Determine the (x, y) coordinate at the center of the cell enclosing the given text.  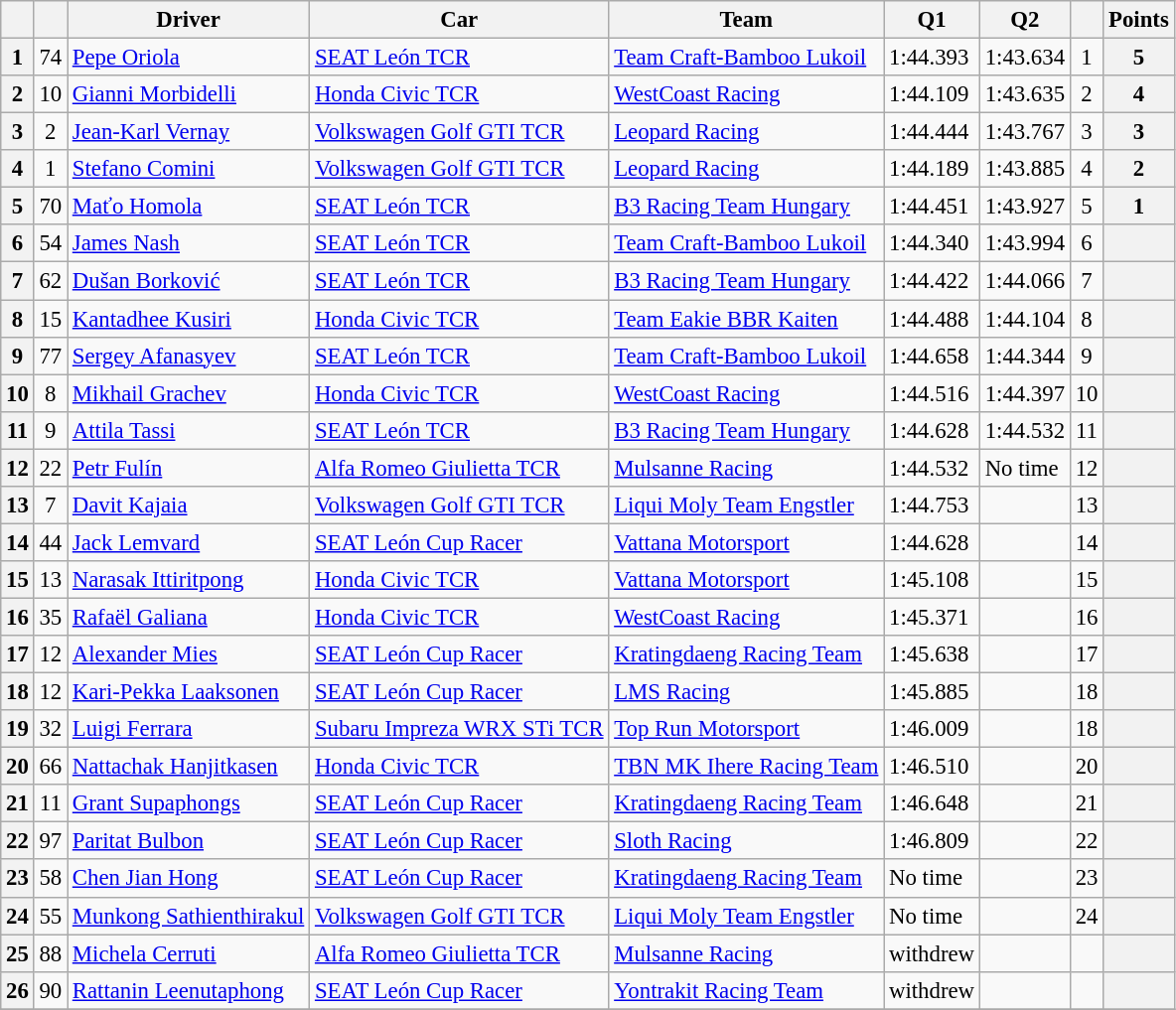
1:44.422 (932, 281)
25 (18, 953)
Team Eakie BBR Kaiten (747, 319)
Attila Tassi (189, 430)
1:43.994 (1025, 243)
Subaru Impreza WRX STi TCR (459, 729)
55 (50, 916)
Gianni Morbidelli (189, 94)
Jean-Karl Vernay (189, 132)
1:46.809 (932, 841)
97 (50, 841)
LMS Racing (747, 692)
77 (50, 356)
32 (50, 729)
Alexander Mies (189, 654)
Sloth Racing (747, 841)
1:43.635 (1025, 94)
Car (459, 20)
1:45.371 (932, 617)
Kantadhee Kusiri (189, 319)
Sergey Afanasyev (189, 356)
Maťo Homola (189, 207)
Nattachak Hanjitkasen (189, 767)
26 (18, 990)
Points (1138, 20)
88 (50, 953)
Munkong Sathienthirakul (189, 916)
Yontrakit Racing Team (747, 990)
58 (50, 879)
74 (50, 58)
Petr Fulín (189, 468)
1:44.344 (1025, 356)
Luigi Ferrara (189, 729)
Mikhail Grachev (189, 393)
1:44.397 (1025, 393)
1:43.634 (1025, 58)
1:44.109 (932, 94)
1:44.066 (1025, 281)
1:44.444 (932, 132)
James Nash (189, 243)
1:46.510 (932, 767)
Top Run Motorsport (747, 729)
TBN MK Ihere Racing Team (747, 767)
Michela Cerruti (189, 953)
1:44.340 (932, 243)
62 (50, 281)
1:44.451 (932, 207)
Paritat Bulbon (189, 841)
Dušan Borković (189, 281)
Chen Jian Hong (189, 879)
Q2 (1025, 20)
54 (50, 243)
Q1 (932, 20)
1:45.638 (932, 654)
Rafaël Galiana (189, 617)
35 (50, 617)
Stefano Comini (189, 169)
1:44.488 (932, 319)
Kari-Pekka Laaksonen (189, 692)
Pepe Oriola (189, 58)
Jack Lemvard (189, 542)
44 (50, 542)
1:44.516 (932, 393)
66 (50, 767)
19 (18, 729)
1:44.658 (932, 356)
1:44.189 (932, 169)
Davit Kajaia (189, 505)
Narasak Ittiritpong (189, 580)
1:43.927 (1025, 207)
1:44.104 (1025, 319)
1:44.393 (932, 58)
1:43.767 (1025, 132)
90 (50, 990)
1:43.885 (1025, 169)
1:44.753 (932, 505)
Driver (189, 20)
Team (747, 20)
70 (50, 207)
Grant Supaphongs (189, 803)
1:45.885 (932, 692)
1:46.009 (932, 729)
Rattanin Leenutaphong (189, 990)
1:45.108 (932, 580)
1:46.648 (932, 803)
